Capture the cell that displays the provided text and extract its [x, y] central coordinate. 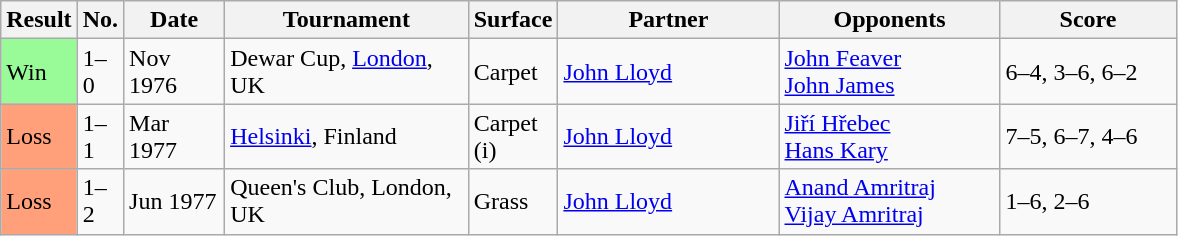
Surface [513, 20]
Mar 1977 [174, 136]
1–0 [100, 72]
Anand Amritraj Vijay Amritraj [890, 202]
Date [174, 20]
No. [100, 20]
Helsinki, Finland [347, 136]
Carpet (i) [513, 136]
Opponents [890, 20]
Dewar Cup, London, UK [347, 72]
1–6, 2–6 [1088, 202]
6–4, 3–6, 6–2 [1088, 72]
Win [39, 72]
Jiří Hřebec Hans Kary [890, 136]
1–1 [100, 136]
Grass [513, 202]
7–5, 6–7, 4–6 [1088, 136]
John Feaver John James [890, 72]
Queen's Club, London, UK [347, 202]
Carpet [513, 72]
Partner [668, 20]
Nov 1976 [174, 72]
Score [1088, 20]
Jun 1977 [174, 202]
1–2 [100, 202]
Tournament [347, 20]
Result [39, 20]
